Identify which cell holds the provided text, then report its (x, y) central coordinate. 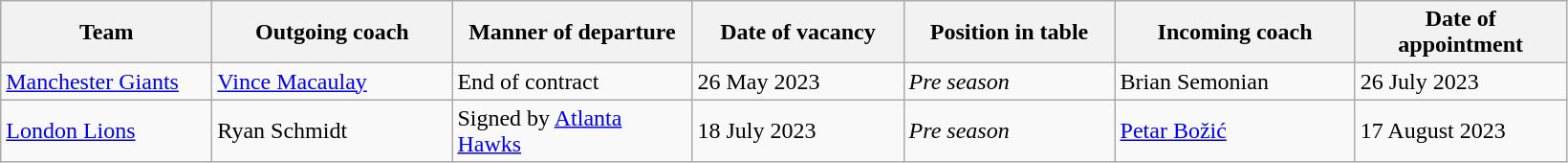
Outgoing coach (333, 33)
Ryan Schmidt (333, 130)
Brian Semonian (1235, 81)
Incoming coach (1235, 33)
Signed by Atlanta Hawks (572, 130)
Manner of departure (572, 33)
26 July 2023 (1461, 81)
Manchester Giants (107, 81)
18 July 2023 (797, 130)
End of contract (572, 81)
London Lions (107, 130)
Position in table (1010, 33)
Vince Macaulay (333, 81)
Date of vacancy (797, 33)
Date of appointment (1461, 33)
Petar Božić (1235, 130)
17 August 2023 (1461, 130)
26 May 2023 (797, 81)
Team (107, 33)
